From the cell containing the given text, extract its center point as [x, y] coordinate. 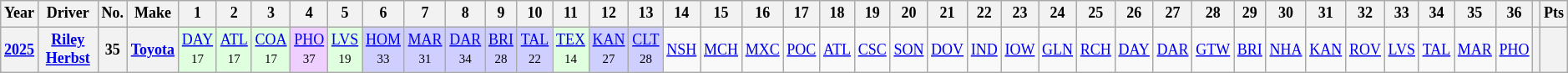
CLT28 [646, 50]
POC [802, 50]
18 [837, 13]
6 [384, 13]
CSC [872, 50]
COA17 [271, 50]
30 [1286, 13]
DOV [948, 50]
MCH [721, 50]
22 [984, 13]
31 [1326, 13]
NSH [681, 50]
12 [609, 13]
36 [1515, 13]
27 [1172, 13]
9 [501, 13]
10 [534, 13]
29 [1251, 13]
LVS19 [346, 50]
16 [762, 13]
20 [908, 13]
NHA [1286, 50]
Toyota [152, 50]
MAR [1475, 50]
2 [234, 13]
Riley Herbst [68, 50]
Pts [1555, 13]
IND [984, 50]
8 [466, 13]
Year [20, 13]
17 [802, 13]
No. [112, 13]
23 [1020, 13]
DAR [1172, 50]
15 [721, 13]
TAL [1436, 50]
21 [948, 13]
14 [681, 13]
3 [271, 13]
2025 [20, 50]
34 [1436, 13]
GLN [1058, 50]
5 [346, 13]
4 [309, 13]
33 [1401, 13]
DAY17 [197, 50]
MXC [762, 50]
1 [197, 13]
32 [1366, 13]
BRI [1251, 50]
Driver [68, 13]
HOM33 [384, 50]
ATL [837, 50]
DAY [1134, 50]
PHO37 [309, 50]
DAR34 [466, 50]
13 [646, 13]
24 [1058, 13]
GTW [1213, 50]
7 [425, 13]
25 [1095, 13]
LVS [1401, 50]
TAL22 [534, 50]
19 [872, 13]
RCH [1095, 50]
ROV [1366, 50]
SON [908, 50]
TEX14 [571, 50]
KAN [1326, 50]
26 [1134, 13]
11 [571, 13]
28 [1213, 13]
PHO [1515, 50]
ATL17 [234, 50]
MAR31 [425, 50]
KAN27 [609, 50]
IOW [1020, 50]
BRI28 [501, 50]
Make [152, 13]
